From the cell containing the given text, extract its center point as (X, Y) coordinate. 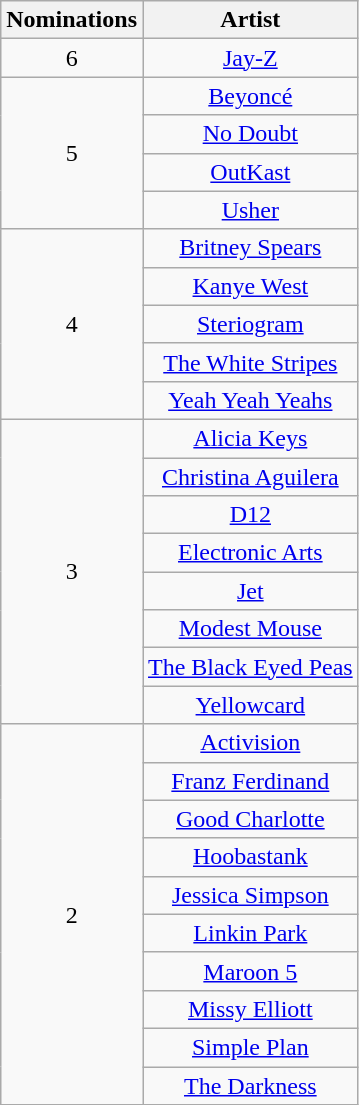
The Black Eyed Peas (250, 667)
Franz Ferdinand (250, 781)
Good Charlotte (250, 819)
Yellowcard (250, 705)
Alicia Keys (250, 438)
Modest Mouse (250, 629)
Usher (250, 210)
Kanye West (250, 286)
Beyoncé (250, 96)
No Doubt (250, 134)
Hoobastank (250, 857)
Jessica Simpson (250, 895)
Yeah Yeah Yeahs (250, 400)
Steriogram (250, 324)
The White Stripes (250, 362)
Britney Spears (250, 248)
Simple Plan (250, 1047)
Jet (250, 591)
Christina Aguilera (250, 477)
2 (72, 914)
Maroon 5 (250, 971)
Nominations (72, 20)
Electronic Arts (250, 553)
3 (72, 571)
Artist (250, 20)
Activision (250, 743)
The Darkness (250, 1085)
Linkin Park (250, 933)
Jay-Z (250, 58)
OutKast (250, 172)
4 (72, 324)
Missy Elliott (250, 1009)
6 (72, 58)
5 (72, 153)
D12 (250, 515)
